Return [X, Y] of the center of cell containing provided text 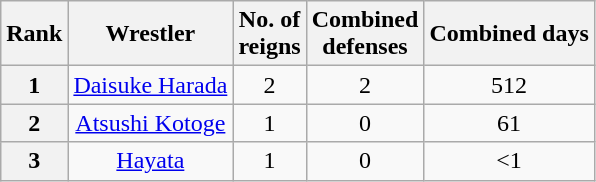
61 [509, 123]
Hayata [150, 161]
<1 [509, 161]
Atsushi Kotoge [150, 123]
Combineddefenses [365, 34]
Rank [34, 34]
No. ofreigns [270, 34]
Combined days [509, 34]
Daisuke Harada [150, 85]
512 [509, 85]
Wrestler [150, 34]
3 [34, 161]
